Extract the [x, y] coordinate from the center of the cell holding the provided text.  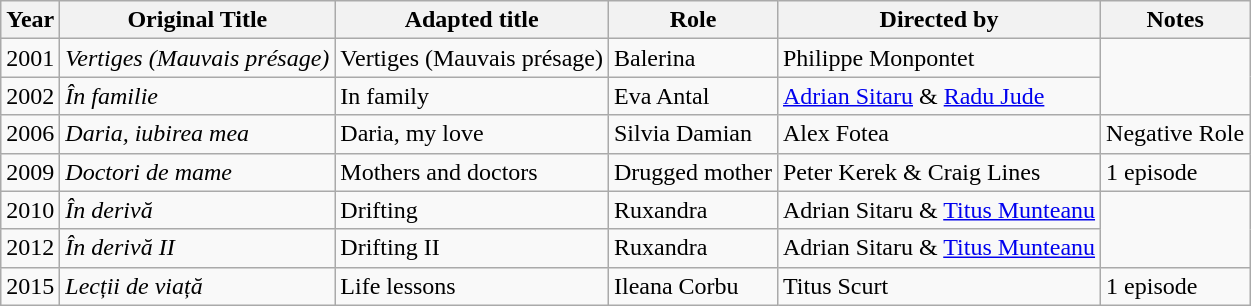
În derivă [198, 210]
Role [692, 20]
Life lessons [472, 286]
Year [30, 20]
2012 [30, 248]
Silvia Damian [692, 134]
Lecții de viață [198, 286]
In family [472, 96]
2009 [30, 172]
Drifting [472, 210]
Adapted title [472, 20]
Negative Role [1176, 134]
Doctori de mame [198, 172]
În familie [198, 96]
Drugged mother [692, 172]
Drifting II [472, 248]
2001 [30, 58]
2015 [30, 286]
2002 [30, 96]
Daria, iubirea mea [198, 134]
2006 [30, 134]
Ileana Corbu [692, 286]
Daria, my love [472, 134]
Notes [1176, 20]
Adrian Sitaru & Radu Jude [938, 96]
Directed by [938, 20]
2010 [30, 210]
Titus Scurt [938, 286]
Peter Kerek & Craig Lines [938, 172]
Eva Antal [692, 96]
Balerina [692, 58]
Mothers and doctors [472, 172]
Original Title [198, 20]
În derivă II [198, 248]
Alex Fotea [938, 134]
Philippe Monpontet [938, 58]
